Output the (X, Y) coordinate of the center of the cell containing the given text.  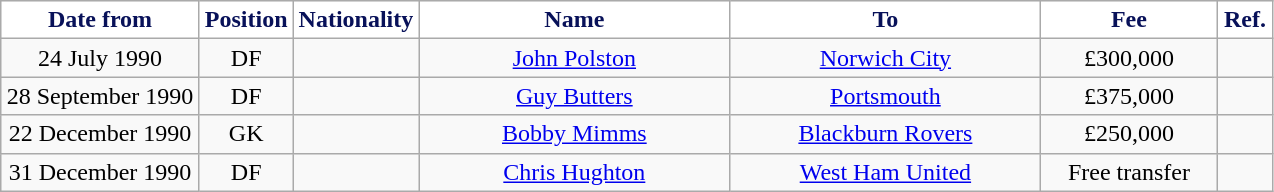
West Ham United (886, 172)
John Polston (574, 58)
Portsmouth (886, 96)
Norwich City (886, 58)
Blackburn Rovers (886, 134)
24 July 1990 (100, 58)
Date from (100, 20)
Ref. (1245, 20)
Chris Hughton (574, 172)
Position (246, 20)
Free transfer (1129, 172)
Bobby Mimms (574, 134)
31 December 1990 (100, 172)
GK (246, 134)
£375,000 (1129, 96)
To (886, 20)
28 September 1990 (100, 96)
Guy Butters (574, 96)
£300,000 (1129, 58)
Fee (1129, 20)
Name (574, 20)
22 December 1990 (100, 134)
£250,000 (1129, 134)
Nationality (356, 20)
